Return the [X, Y] coordinate for the center point of the cell that contains the specified text.  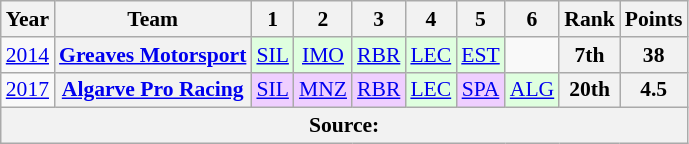
EST [480, 55]
4 [430, 19]
7th [590, 55]
MNZ [323, 90]
Team [152, 19]
6 [532, 19]
Source: [344, 126]
3 [378, 19]
Points [654, 19]
2 [323, 19]
SPA [480, 90]
Greaves Motorsport [152, 55]
2014 [28, 55]
20th [590, 90]
4.5 [654, 90]
ALG [532, 90]
38 [654, 55]
Year [28, 19]
2017 [28, 90]
Algarve Pro Racing [152, 90]
5 [480, 19]
Rank [590, 19]
IMO [323, 55]
1 [272, 19]
